Search for the cell housing the specified text and yield its [X, Y] center coordinate. 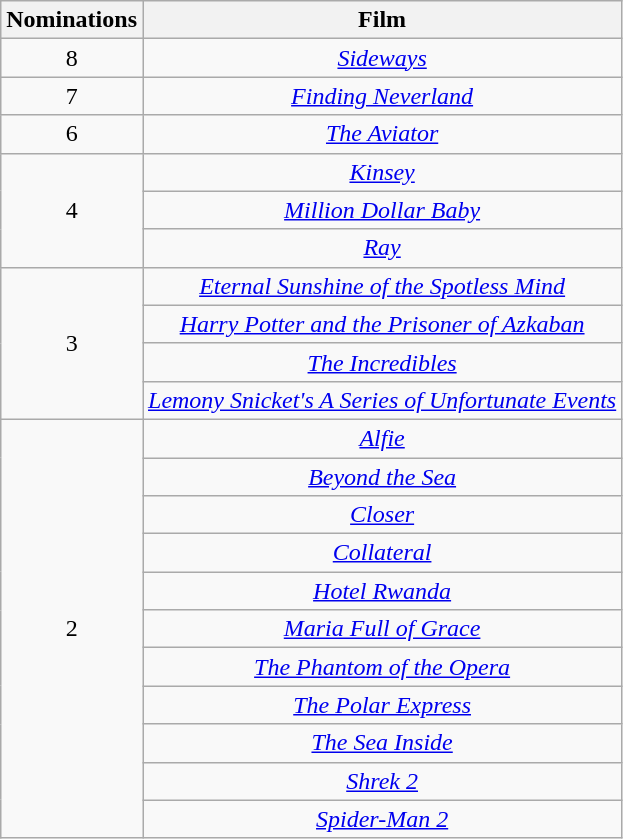
3 [72, 343]
7 [72, 96]
Shrek 2 [382, 781]
The Aviator [382, 134]
4 [72, 210]
6 [72, 134]
Lemony Snicket's A Series of Unfortunate Events [382, 400]
The Sea Inside [382, 743]
Film [382, 20]
Eternal Sunshine of the Spotless Mind [382, 286]
Alfie [382, 438]
Kinsey [382, 172]
Sideways [382, 58]
Beyond the Sea [382, 477]
The Polar Express [382, 705]
Closer [382, 515]
Collateral [382, 553]
2 [72, 628]
Million Dollar Baby [382, 210]
Maria Full of Grace [382, 629]
Spider-Man 2 [382, 819]
Finding Neverland [382, 96]
Ray [382, 248]
Harry Potter and the Prisoner of Azkaban [382, 324]
Hotel Rwanda [382, 591]
The Phantom of the Opera [382, 667]
The Incredibles [382, 362]
8 [72, 58]
Nominations [72, 20]
